Return the (X, Y) coordinate for the center point of the cell that contains the specified text.  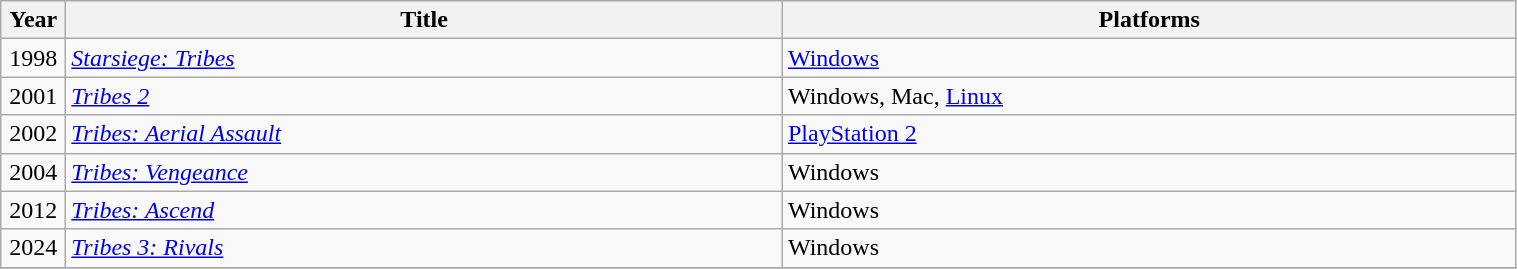
Platforms (1149, 20)
Tribes 3: Rivals (424, 248)
PlayStation 2 (1149, 134)
2004 (34, 172)
Tribes 2 (424, 96)
Year (34, 20)
Windows, Mac, Linux (1149, 96)
1998 (34, 58)
Tribes: Aerial Assault (424, 134)
2002 (34, 134)
Title (424, 20)
Tribes: Vengeance (424, 172)
2012 (34, 210)
2001 (34, 96)
2024 (34, 248)
Tribes: Ascend (424, 210)
Starsiege: Tribes (424, 58)
